Scan for the cell matching the given text and deliver its (X, Y) coordinate at center. 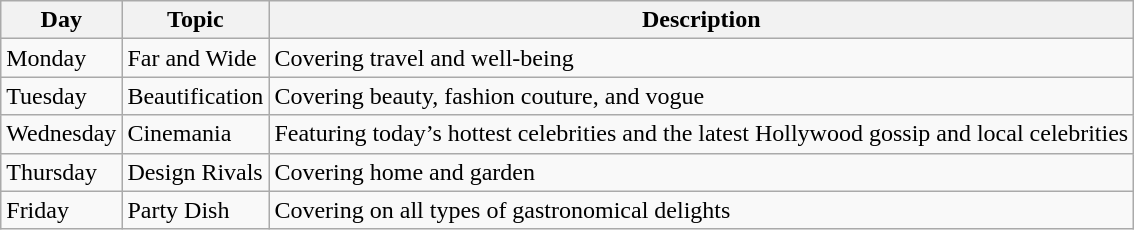
Tuesday (62, 96)
Friday (62, 210)
Covering on all types of gastronomical delights (702, 210)
Covering travel and well-being (702, 58)
Topic (196, 20)
Cinemania (196, 134)
Covering beauty, fashion couture, and vogue (702, 96)
Far and Wide (196, 58)
Wednesday (62, 134)
Party Dish (196, 210)
Thursday (62, 172)
Covering home and garden (702, 172)
Monday (62, 58)
Design Rivals (196, 172)
Day (62, 20)
Beautification (196, 96)
Description (702, 20)
Featuring today’s hottest celebrities and the latest Hollywood gossip and local celebrities (702, 134)
